For the text-containing cell, return its midpoint in (x, y) coordinate format. 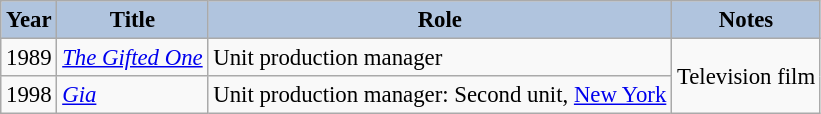
The Gifted One (132, 58)
Unit production manager (440, 58)
Title (132, 20)
Role (440, 20)
Notes (746, 20)
Unit production manager: Second unit, New York (440, 95)
Gia (132, 95)
Television film (746, 76)
1989 (29, 58)
Year (29, 20)
1998 (29, 95)
